Capture the cell that displays the provided text and extract its [x, y] central coordinate. 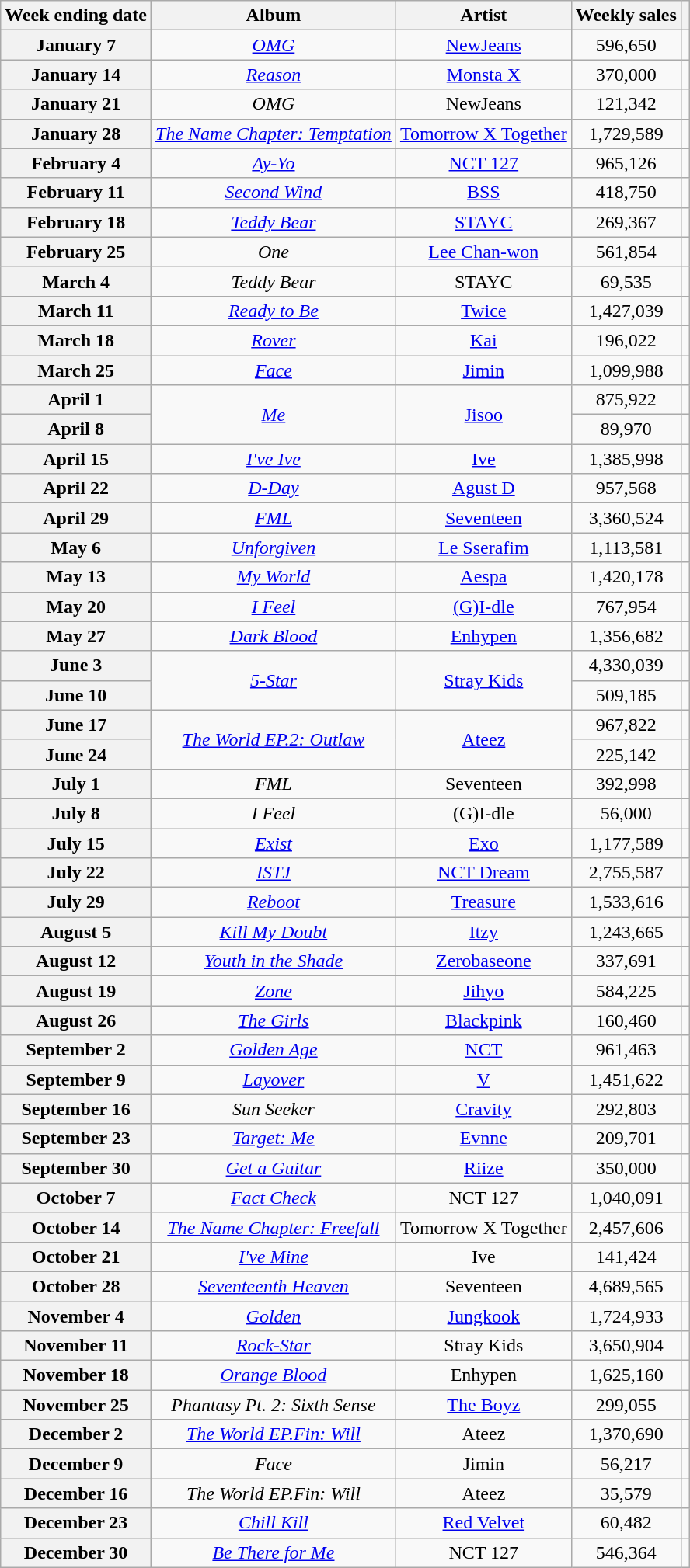
The Name Chapter: Temptation [274, 134]
Rock-Star [274, 1346]
NCT [483, 1050]
Artist [483, 16]
Youth in the Shade [274, 961]
April 8 [76, 429]
May 27 [76, 636]
Zone [274, 991]
Jungkook [483, 1316]
September 16 [76, 1109]
May 6 [76, 548]
1,729,589 [626, 134]
56,000 [626, 813]
December 9 [76, 1464]
69,535 [626, 281]
337,691 [626, 961]
September 9 [76, 1080]
Weekly sales [626, 16]
March 11 [76, 311]
1,385,998 [626, 459]
Fact Check [274, 1198]
Twice [483, 311]
February 11 [76, 193]
350,000 [626, 1168]
Reason [274, 75]
October 7 [76, 1198]
225,142 [626, 754]
October 21 [76, 1257]
March 18 [76, 340]
Album [274, 16]
1,040,091 [626, 1198]
I've Mine [274, 1257]
121,342 [626, 104]
The Girls [274, 1020]
November 18 [76, 1375]
I've Ive [274, 459]
392,998 [626, 784]
October 14 [76, 1227]
Riize [483, 1168]
ISTJ [274, 873]
Get a Guitar [274, 1168]
767,954 [626, 607]
September 30 [76, 1168]
December 23 [76, 1523]
February 4 [76, 163]
4,330,039 [626, 666]
961,463 [626, 1050]
1,113,581 [626, 548]
Dark Blood [274, 636]
Exist [274, 843]
1,243,665 [626, 932]
July 8 [76, 813]
1,370,690 [626, 1434]
370,000 [626, 75]
My World [274, 577]
April 29 [76, 518]
160,460 [626, 1020]
Chill Kill [274, 1523]
January 14 [76, 75]
Le Sserafim [483, 548]
Aespa [483, 577]
June 10 [76, 695]
2,457,606 [626, 1227]
November 4 [76, 1316]
5-Star [274, 680]
V [483, 1080]
1,724,933 [626, 1316]
January 21 [76, 104]
Blackpink [483, 1020]
September 2 [76, 1050]
141,424 [626, 1257]
Phantasy Pt. 2: Sixth Sense [274, 1405]
November 25 [76, 1405]
Zerobaseone [483, 961]
April 15 [76, 459]
July 22 [76, 873]
July 1 [76, 784]
Target: Me [274, 1139]
Evnne [483, 1139]
August 26 [76, 1020]
Exo [483, 843]
Ready to Be [274, 311]
2,755,587 [626, 873]
957,568 [626, 488]
1,533,616 [626, 902]
Ay-Yo [274, 163]
209,701 [626, 1139]
The World EP.2: Outlaw [274, 739]
November 11 [76, 1346]
967,822 [626, 725]
Sun Seeker [274, 1109]
509,185 [626, 695]
Reboot [274, 902]
Orange Blood [274, 1375]
35,579 [626, 1493]
July 15 [76, 843]
Agust D [483, 488]
418,750 [626, 193]
Be There for Me [274, 1552]
December 2 [76, 1434]
Itzy [483, 932]
1,427,039 [626, 311]
Kill My Doubt [274, 932]
December 30 [76, 1552]
584,225 [626, 991]
Rover [274, 340]
June 17 [76, 725]
October 28 [76, 1286]
May 20 [76, 607]
Kai [483, 340]
Layover [274, 1080]
60,482 [626, 1523]
April 22 [76, 488]
Golden Age [274, 1050]
The Name Chapter: Freefall [274, 1227]
1,356,682 [626, 636]
Cravity [483, 1109]
February 25 [76, 252]
292,803 [626, 1109]
Me [274, 415]
June 24 [76, 754]
1,099,988 [626, 370]
561,854 [626, 252]
1,625,160 [626, 1375]
December 16 [76, 1493]
1,177,589 [626, 843]
1,420,178 [626, 577]
June 3 [76, 666]
Jihyo [483, 991]
4,689,565 [626, 1286]
Jisoo [483, 415]
Unforgiven [274, 548]
Monsta X [483, 75]
January 28 [76, 134]
NCT Dream [483, 873]
Second Wind [274, 193]
Lee Chan-won [483, 252]
One [274, 252]
Treasure [483, 902]
May 13 [76, 577]
3,650,904 [626, 1346]
The Boyz [483, 1405]
875,922 [626, 400]
April 1 [76, 400]
546,364 [626, 1552]
3,360,524 [626, 518]
196,022 [626, 340]
July 29 [76, 902]
299,055 [626, 1405]
1,451,622 [626, 1080]
Seventeenth Heaven [274, 1286]
D-Day [274, 488]
February 18 [76, 222]
January 7 [76, 45]
September 23 [76, 1139]
March 4 [76, 281]
March 25 [76, 370]
596,650 [626, 45]
Week ending date [76, 16]
Red Velvet [483, 1523]
August 12 [76, 961]
BSS [483, 193]
269,367 [626, 222]
56,217 [626, 1464]
August 5 [76, 932]
August 19 [76, 991]
Golden [274, 1316]
89,970 [626, 429]
965,126 [626, 163]
